Return (x, y) of the center of cell containing provided text 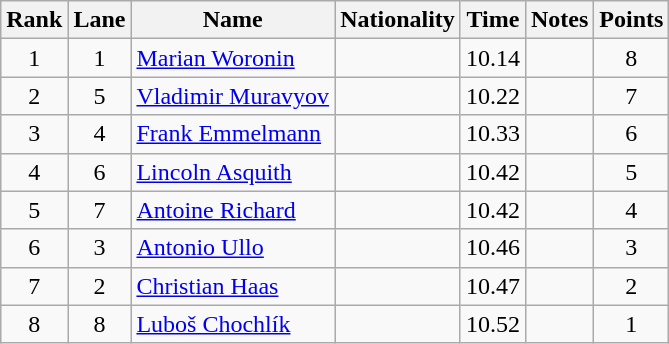
10.33 (492, 134)
10.46 (492, 248)
Rank (34, 20)
Christian Haas (233, 286)
Time (492, 20)
Luboš Chochlík (233, 324)
Lane (100, 20)
Antonio Ullo (233, 248)
Marian Woronin (233, 58)
Lincoln Asquith (233, 172)
Points (632, 20)
Vladimir Muravyov (233, 96)
10.14 (492, 58)
Notes (559, 20)
10.47 (492, 286)
Frank Emmelmann (233, 134)
Antoine Richard (233, 210)
Nationality (398, 20)
Name (233, 20)
10.22 (492, 96)
10.52 (492, 324)
